Pinpoint the cell where the given text exists, returning its [X, Y] midpoint coordinate. 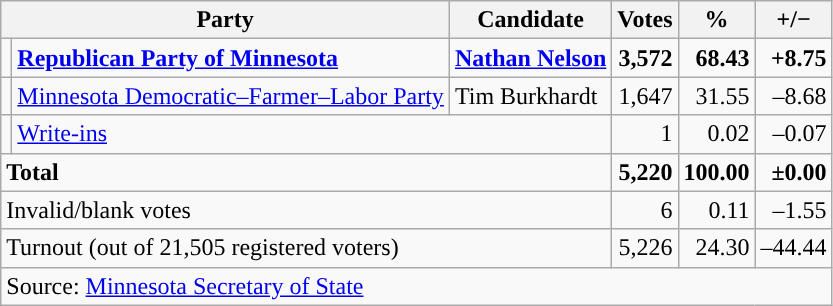
Invalid/blank votes [306, 210]
Total [306, 172]
+/− [794, 20]
100.00 [716, 172]
Tim Burkhardt [530, 96]
% [716, 20]
5,226 [645, 248]
Write-ins [312, 134]
Party [226, 20]
–8.68 [794, 96]
3,572 [645, 58]
24.30 [716, 248]
–1.55 [794, 210]
68.43 [716, 58]
–44.44 [794, 248]
Nathan Nelson [530, 58]
±0.00 [794, 172]
–0.07 [794, 134]
Votes [645, 20]
6 [645, 210]
Republican Party of Minnesota [231, 58]
Source: Minnesota Secretary of State [416, 286]
31.55 [716, 96]
Minnesota Democratic–Farmer–Labor Party [231, 96]
1,647 [645, 96]
0.02 [716, 134]
Turnout (out of 21,505 registered voters) [306, 248]
5,220 [645, 172]
+8.75 [794, 58]
Candidate [530, 20]
1 [645, 134]
0.11 [716, 210]
